Return [x, y] of the center of cell containing provided text 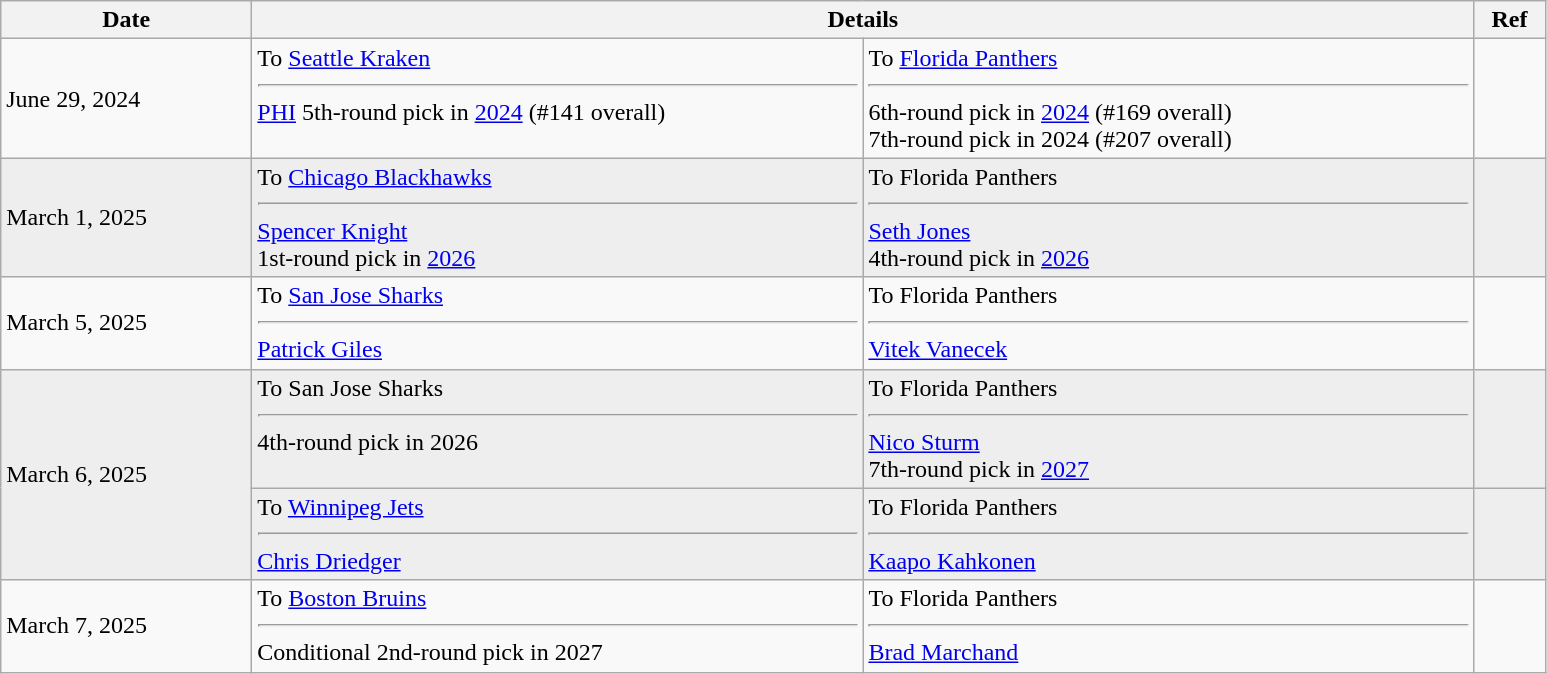
To Florida PanthersBrad Marchand [1168, 626]
Details [863, 20]
To Florida PanthersVitek Vanecek [1168, 323]
Date [126, 20]
To Winnipeg JetsChris Driedger [558, 534]
To Chicago BlackhawksSpencer Knight1st-round pick in 2026 [558, 218]
To San Jose SharksPatrick Giles [558, 323]
March 7, 2025 [126, 626]
March 6, 2025 [126, 474]
To Florida Panthers6th-round pick in 2024 (#169 overall)7th-round pick in 2024 (#207 overall) [1168, 98]
To Florida PanthersSeth Jones4th-round pick in 2026 [1168, 218]
Ref [1510, 20]
March 1, 2025 [126, 218]
March 5, 2025 [126, 323]
To San Jose Sharks4th-round pick in 2026 [558, 428]
To Florida PanthersNico Sturm7th-round pick in 2027 [1168, 428]
June 29, 2024 [126, 98]
To Boston BruinsConditional 2nd-round pick in 2027 [558, 626]
To Seattle KrakenPHI 5th-round pick in 2024 (#141 overall) [558, 98]
To Florida PanthersKaapo Kahkonen [1168, 534]
